Identify which cell holds the provided text, then report its [X, Y] central coordinate. 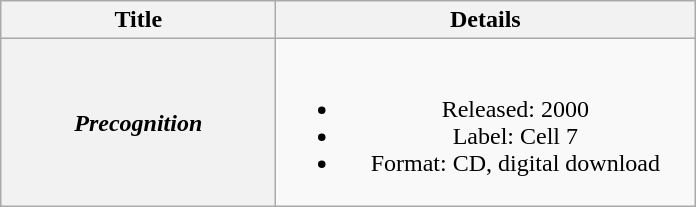
Precognition [138, 122]
Details [486, 20]
Released: 2000Label: Cell 7Format: CD, digital download [486, 122]
Title [138, 20]
